Determine the (X, Y) coordinate at the center of the cell enclosing the given text.  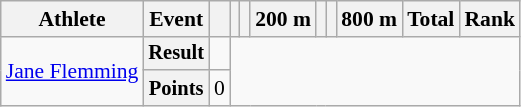
Total (430, 19)
Event (176, 19)
Result (176, 54)
800 m (369, 19)
Athlete (72, 19)
Rank (490, 19)
200 m (283, 19)
Jane Flemming (72, 72)
Points (176, 88)
0 (220, 88)
